Scan for the cell matching the given text and deliver its (X, Y) coordinate at center. 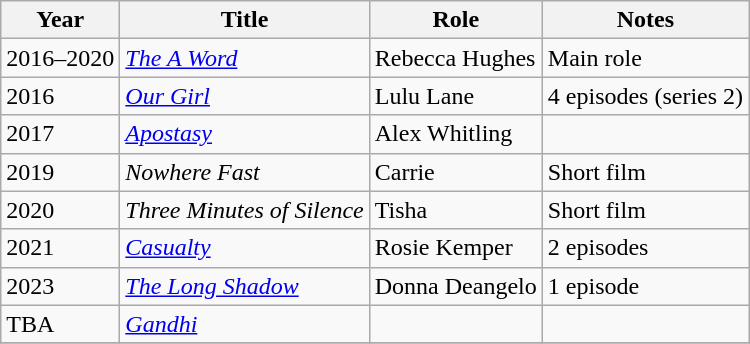
4 episodes (series 2) (645, 96)
2020 (60, 210)
2021 (60, 248)
Three Minutes of Silence (244, 210)
2 episodes (645, 248)
2023 (60, 286)
Gandhi (244, 324)
2019 (60, 172)
The Long Shadow (244, 286)
Rosie Kemper (456, 248)
Apostasy (244, 134)
Year (60, 20)
Nowhere Fast (244, 172)
Notes (645, 20)
Rebecca Hughes (456, 58)
The A Word (244, 58)
2016 (60, 96)
Casualty (244, 248)
2016–2020 (60, 58)
1 episode (645, 286)
Role (456, 20)
Tisha (456, 210)
Title (244, 20)
TBA (60, 324)
Main role (645, 58)
Our Girl (244, 96)
Alex Whitling (456, 134)
Donna Deangelo (456, 286)
2017 (60, 134)
Lulu Lane (456, 96)
Carrie (456, 172)
